Determine the (X, Y) coordinate at the center of the cell enclosing the given text.  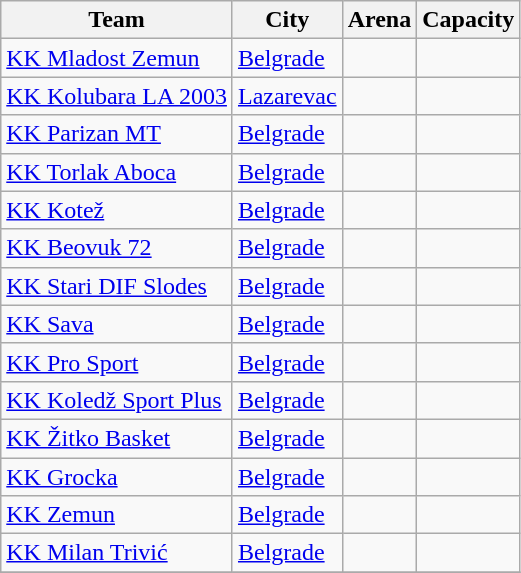
KK Koledž Sport Plus (117, 400)
KK Stari DIF Slodes (117, 286)
KK Kotež (117, 210)
Lazarevac (287, 96)
KK Pro Sport (117, 362)
KK Milan Trivić (117, 553)
Capacity (468, 20)
KK Beovuk 72 (117, 248)
City (287, 20)
KK Torlak Aboca (117, 172)
KK Mladost Zemun (117, 58)
KK Zemun (117, 515)
Arena (380, 20)
KK Žitko Basket (117, 438)
KK Sava (117, 324)
KK Grocka (117, 477)
Team (117, 20)
KK Parizan MT (117, 134)
KK Kolubara LA 2003 (117, 96)
